Pinpoint the cell where the given text exists, returning its (x, y) midpoint coordinate. 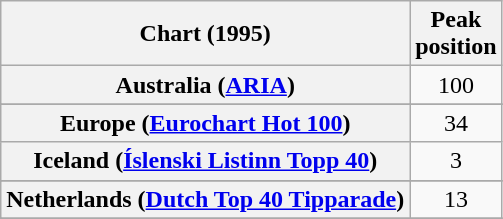
Chart (1995) (206, 34)
Peakposition (456, 34)
13 (456, 199)
Netherlands (Dutch Top 40 Tipparade) (206, 199)
Australia (ARIA) (206, 85)
3 (456, 161)
Europe (Eurochart Hot 100) (206, 123)
Iceland (Íslenski Listinn Topp 40) (206, 161)
34 (456, 123)
100 (456, 85)
